Locate the cell with the specified text and output its [x, y] center coordinate. 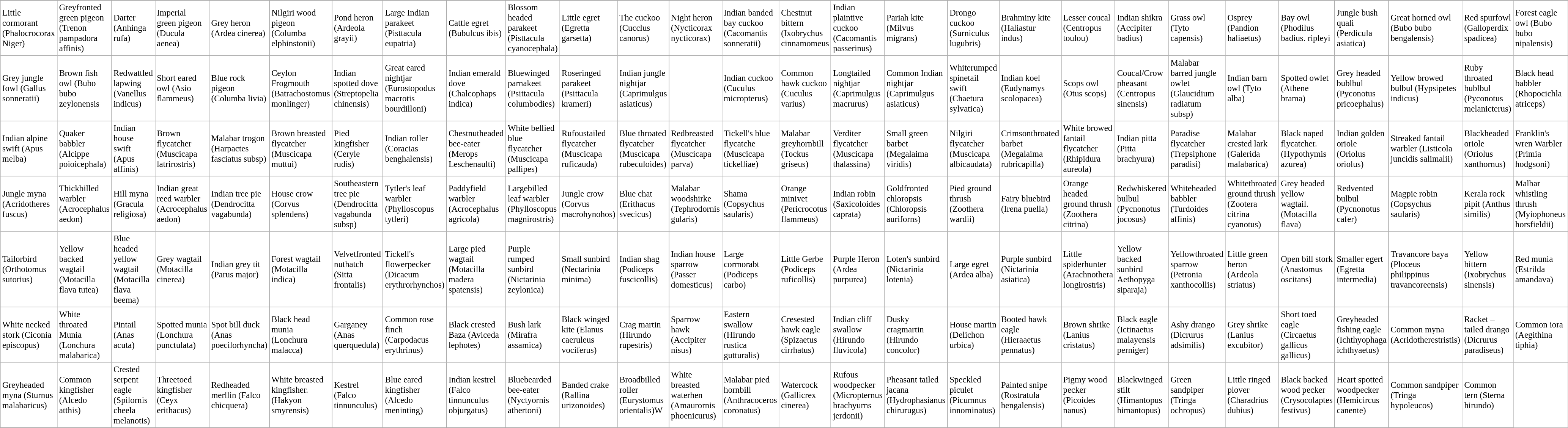
House crow (Corvus splendens) [301, 204]
Large pied wagtail (Motacilla madera spatensis) [476, 269]
White browed fantail flycatcher (Rhipidura aureola) [1088, 149]
Indian koel (Eudynamys scolopacea) [1030, 88]
Large cormorabt (Podiceps carbo) [751, 269]
White breasted kingfisher. (Hakyon smyrensis) [301, 395]
Paddyfield warbler (Acrocephalus agricola) [476, 204]
Indian roller (Coracias benghalensis) [414, 149]
Short toed eagle (Circaetus gallicus gallicus) [1307, 335]
Brown fish owl (Bubo bubo zeylonensis [84, 88]
Darter (Anhinga rufa) [133, 28]
Redvented bulbul (Pycnonotus cafer) [1362, 204]
Pintail (Anas acuta) [133, 335]
Malbar whistling thrush (Myiophoneus horsfieldii) [1541, 204]
Large egret (Ardea alba) [973, 269]
Jungle bush quali (Perdicula asiatica) [1362, 28]
Franklin's wren Warbler (Primia hodgsoni) [1541, 149]
Grey jungle fowl (Gallus sonneratii) [29, 88]
Small sunbird (Nectarinia minima) [589, 269]
Malabar trogon (Harpactes fasciatus subsp) [239, 149]
Common Indian nightjar (Caprimulgus asiaticus) [916, 88]
Painted snipe (Rostratula bengalensis) [1030, 395]
Spotted owlet (Athene brama) [1307, 88]
Cattle egret (Bubulcus ibis) [476, 28]
Speckled piculet (Picumnus innominatus) [973, 395]
Indian pitta (Pitta brachyura) [1141, 149]
Pariah kite (Milvus migrans) [916, 28]
Scops owl (Otus scops) [1088, 88]
Roseringed parakeet (Psittacula krameri) [589, 88]
Indian plaintive cuckoo (Cacomantis passerinus) [858, 28]
Night heron (Nycticorax nycticorax) [695, 28]
White throated Munia (Lonchura malabarica) [84, 335]
Greyheaded fishing eagle (Ichthyophaga ichthyaetus) [1362, 335]
Fairy bluebird (Irena puella) [1030, 204]
White breasted waterhen (Amaurornis phoenicurus) [695, 395]
Forest eagle owl (Bubo bubo nipalensis) [1541, 28]
Yellow backed sunbird Aethopyga siparaja) [1141, 269]
Broadbilled roller (Eurystomus orientalis)W [643, 395]
Indian golden oriole (Oriolus oriolus) [1362, 149]
Orange minivet (Pericrocotus flammeus) [805, 204]
Eastern swallow (Hirundo rustica gutturalis) [751, 335]
Pied kingfisher (Ceryle rudis) [357, 149]
Blue throated flycatcher (Muscicapa rubeculoides) [643, 149]
Grey shrike (Lanius excubitor) [1252, 335]
Malabar barred jungle owlet (Glaucidium radiatum subsp) [1197, 88]
Racket – tailed drango (Dicrurus paradiseus) [1488, 335]
Longtailed nightjar (Caprimulgus macrurus) [858, 88]
Blossom headed parakeet (Pisttacula cyanocephala) [533, 28]
Indian spotted dove (Streptopelia chinensis) [357, 88]
White bellied blue flycatcher (Muscicapa pallipes) [533, 149]
Garganey (Anas querquedula) [357, 335]
Little egret (Egretta garsetta) [589, 28]
Kerala rock pipit (Anthus similis) [1488, 204]
Little ringed plover (Charadrius dubius) [1252, 395]
Whitethroated ground thrush (Zootera citrina cyanotus) [1252, 204]
Common myna (Acridotherestristis) [1425, 335]
Threetoed kingfisher (Ceyx erithacus) [182, 395]
Banded crake (Rallina urizonoides) [589, 395]
Common rose finch (Carpodacus erythrinus) [414, 335]
Yellow browed bulbul (Hypsipetes indicus) [1425, 88]
Brown flycatcher (Muscicapa latrirostris) [182, 149]
Forest wagtail (Motacilla indica) [301, 269]
Large Indian parakeet (Pisttacula eupatria) [414, 28]
Little Gerbe (Podiceps ruficollis) [805, 269]
Grey headed yellow wagtail. (Motacilla flava) [1307, 204]
Great horned owl (Bubo bubo bengalensis) [1425, 28]
Common iora (Aegithina tiphia) [1541, 335]
Heart spotted woodpecker (Hemicircus canente) [1362, 395]
Lesser coucal (Centropus toulou) [1088, 28]
Malabar greyhornbill (Tockus griseus) [805, 149]
Indian alpine swift (Apus melba) [29, 149]
Black winged kite (Elanus caeruleus vociferus) [589, 335]
Indian tree pie (Dendrocitta vagabunda) [239, 204]
The cuckoo (Cucclus canorus) [643, 28]
Loten's sunbird (Nictarinia lotenia) [916, 269]
Bush lark (Mirafra assamica) [533, 335]
Orange headed ground thrush (Zoothera citrina) [1088, 204]
Small green barbet (Megalaima viridis) [916, 149]
Red spurfowl (Galloperdix spadicea) [1488, 28]
Bluewinged parnakeet (Psittacula columbodies) [533, 88]
Smaller egert (Egretta intermedia) [1362, 269]
Tickell's blue flycatche (Muscicapa tickelliae) [751, 149]
Hill myna (Gracula religiosa) [133, 204]
Open bill stork (Anastomus oscitans) [1307, 269]
Black backed wood pecker (Crysocolaptes festivus) [1307, 395]
Grey wagtail (Motacilla cinerea) [182, 269]
Nilgiri wood pigeon (Columba elphinstonii) [301, 28]
Common sandpiper (Tringa hypoleucos) [1425, 395]
Purple rumped sunbird (Nictarinia zeylonica) [533, 269]
Southeastern tree pie (Dendrocitta vagabunda subsp) [357, 204]
Common hawk cuckoo (Cuculus varius) [805, 88]
Indian grey tit (Parus major) [239, 269]
Malabar pied hornbill (Anthracoceros coronatus) [751, 395]
Chestnut bittern (Ixobrychus cinnamomeus [805, 28]
Black naped flycatcher. (Hypothymis azurea) [1307, 149]
Booted hawk eagle (Hieraaetus pennatus) [1030, 335]
Rufoustailed flycatcher (Muscicapa ruficauda) [589, 149]
Yellow bittern (Ixobrychus sinensis) [1488, 269]
Pheasant tailed jacana (Hydrophasianus chirurugus) [916, 395]
Indian jungle nightjar (Caprimulgus asiaticus) [643, 88]
Indian great reed warbler (Acrocephalus aedon) [182, 204]
Shama (Copsychus saularis) [751, 204]
Spot bill duck (Anas poecilorhyncha) [239, 335]
Black head babbler (Rhopocichla atriceps) [1541, 88]
White necked stork (Ciconia episcopus) [29, 335]
Nilgiri flycatcher (Muscicapa albicaudata) [973, 149]
Green sandpiper (Tringa ochropus) [1197, 395]
Redwattled lapwing (Vanellus indicus) [133, 88]
Red munia (Estrilda amandava) [1541, 269]
Indian robin (Saxicoloides caprata) [858, 204]
Coucal/Crow pheasant (Centropus sinensis) [1141, 88]
Jungle crow (Corvus macrohynohos) [589, 204]
Velvetfronted nuthatch (Sitta frontalis) [357, 269]
Blackheaded oriole (Oriolus xanthornus) [1488, 149]
Grey headed bublbul (Pyconotus pricoephalus) [1362, 88]
Pond heron (Ardeola grayii) [357, 28]
Paradise flycatcher (Trepsiphone paradisi) [1197, 149]
Blue headed yellow wagtail (Motacilla flava beema) [133, 269]
Common kingfisher (Alcedo atthis) [84, 395]
Cresested hawk eagle (Spizaetus cirrhatus) [805, 335]
Blackwinged stilt (Himantopus himantopus) [1141, 395]
Ruby throated bublbul (Pyconotus melanicterus) [1488, 88]
Travancore baya (Ploceus philippinus travancoreensis) [1425, 269]
Jungle myna (Acridotheres fuscus) [29, 204]
Spotted munia (Lonchura punctulata) [182, 335]
Tailorbird (Orthotomus sutorius) [29, 269]
Indian banded bay cuckoo (Cacomantis sonneratii) [751, 28]
Thickbilled warbler (Acrocephalus aedon) [84, 204]
Goldfronted chloropsis (Chloropsis auriforns) [916, 204]
Grass owl (Tyto capensis) [1197, 28]
Black eagle (Ictinaetus malayensis perniger) [1141, 335]
Short eared owl (Asio flammeus) [182, 88]
Osprey (Pandion haliaetus) [1252, 28]
Black head munia (Lonchura malacca) [301, 335]
Redbreasted flycatcher (Muscicapa parva) [695, 149]
Largebilled leaf warbler (Phylloscopus magnirostris) [533, 204]
Whiteheaded babbler (Turdoides affinis) [1197, 204]
Purple Heron (Ardea purpurea) [858, 269]
Malabar woodshirke (Tephrodornis gularis) [695, 204]
Crimsonthroated barbet (Megalaima rubricapilla) [1030, 149]
Redheaded merllin (Falco chicquera) [239, 395]
Blue eared kingfisher (Alcedo meninting) [414, 395]
Blue rock pigeon (Columba livia) [239, 88]
Dusky cragmartin (Hirundo concolor) [916, 335]
Indian shag (Podiceps fuscicollis) [643, 269]
Crested serpent eagle (Spilornis cheela melanotis) [133, 395]
Black crested Baza (Aviceda lephotes) [476, 335]
Indian kestrel (Falco tinnunculus objurgatus) [476, 395]
Malabar crested lark (Galerida malabarica) [1252, 149]
Rufous woodpecker (Micropternus brachyurns jerdonii) [858, 395]
Verditer flycatcher (Muscicapa thalassina) [858, 149]
Indian cuckoo (Cuculus micropterus) [751, 88]
Indian house sparrow (Passer domesticus) [695, 269]
Indian barn owl (Tyto alba) [1252, 88]
Brahminy kite (Haliastur indus) [1030, 28]
Greyfronted green pigeon (Trenon pampadora affinis) [84, 28]
Great eared nightjar (Eurostopodus macrotis bourdilloni) [414, 88]
Redwhiskered bulbul (Pycnonotus jocosus) [1141, 204]
House martin (Delichon urbica) [973, 335]
Grey heron (Ardea cinerea) [239, 28]
Whiterumped spinetail swift (Chaetura sylvatica) [973, 88]
Pied ground thrush (Zoothera wardii) [973, 204]
Little spiderhunter (Arachnothera longirostris) [1088, 269]
Sparrow hawk (Accipiter nisus) [695, 335]
Pigmy wood pecker (Picoides nanus) [1088, 395]
Ashy drango (Dicrurus adsimilis) [1197, 335]
Indian shikra (Accipiter badius) [1141, 28]
Magpie robin (Copsychus saularis) [1425, 204]
Little green heron (Ardeola striatus) [1252, 269]
Yellow backed wagtail (Motacilla flava tutea) [84, 269]
Quaker babbler (Alcippe poioicephala) [84, 149]
Crag martin (Hirundo rupestris) [643, 335]
Tytler's leaf warbler (Phylloscopus tytleri) [414, 204]
Watercock (Gallicrex cinerea) [805, 395]
Drongo cuckoo (Surniculus lugubris) [973, 28]
Imperial green pigeon (Ducula aenea) [182, 28]
Indian cliff swallow (Hirundo fluvicola) [858, 335]
Brown shrike (Lanius cristatus) [1088, 335]
Ceylon Frogmouth (Batrachostomus monlinger) [301, 88]
Kestrel (Falco tinnunculus) [357, 395]
Streaked fantail warbler (Listicola juncidis salimalii) [1425, 149]
Blue chat (Erithacus svecicus) [643, 204]
Purple sunbird (Nictarinia asiatica) [1030, 269]
Indian house swift (Apus affinis) [133, 149]
Bay owl (Phodilus badius. ripleyi [1307, 28]
Common tern (Sterna hirundo) [1488, 395]
Bluebearded bee-eater (Nyctyornis athertoni) [533, 395]
Brown breasted flycatcher (Muscicapa muttui) [301, 149]
Chestnutheaded bee-eater (Merops Leschenaulti) [476, 149]
Yellowthroated sparrow (Petronia xanthocollis) [1197, 269]
Indian emerald dove (Chalcophaps indica) [476, 88]
Greyheaded myna (Sturnus malabaricus) [29, 395]
Little cormorant (Phalocrocorax Niger) [29, 28]
Tickell's flowerpecker (Dicaeum erythrorhynchos) [414, 269]
